Identify which cell holds the provided text, then report its [x, y] central coordinate. 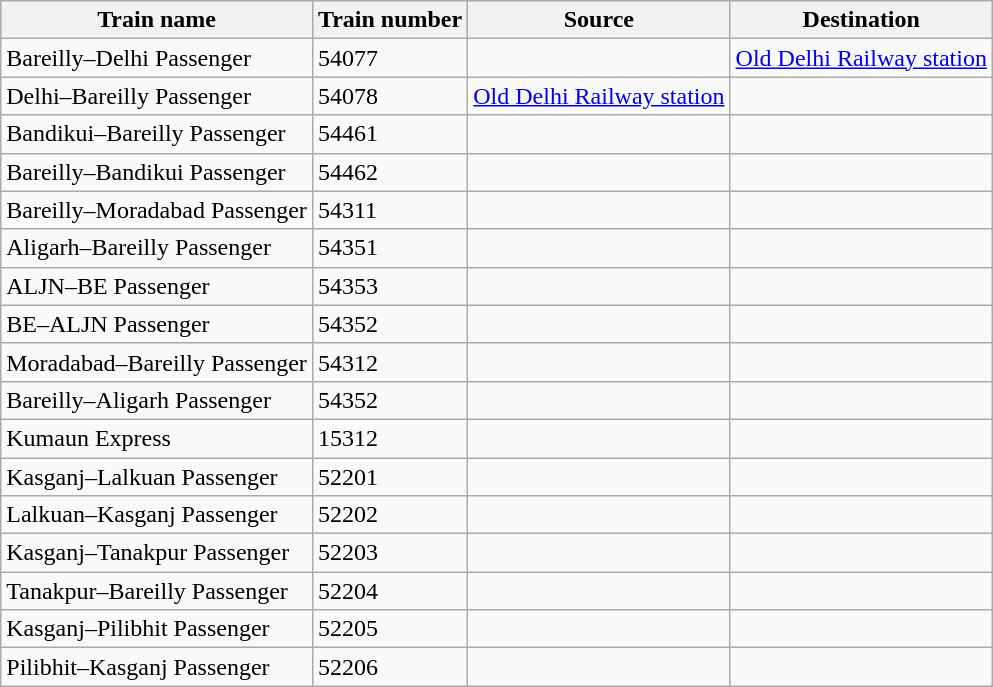
Pilibhit–Kasganj Passenger [157, 667]
Delhi–Bareilly Passenger [157, 96]
BE–ALJN Passenger [157, 324]
Kasganj–Tanakpur Passenger [157, 553]
Bandikui–Bareilly Passenger [157, 134]
52206 [390, 667]
54078 [390, 96]
52202 [390, 515]
Destination [861, 20]
52203 [390, 553]
54077 [390, 58]
Moradabad–Bareilly Passenger [157, 362]
54311 [390, 210]
52201 [390, 477]
Train number [390, 20]
54461 [390, 134]
Lalkuan–Kasganj Passenger [157, 515]
Bareilly–Aligarh Passenger [157, 400]
Bareilly–Moradabad Passenger [157, 210]
Bareilly–Delhi Passenger [157, 58]
15312 [390, 438]
Train name [157, 20]
Source [599, 20]
Kumaun Express [157, 438]
Tanakpur–Bareilly Passenger [157, 591]
54353 [390, 286]
52205 [390, 629]
ALJN–BE Passenger [157, 286]
52204 [390, 591]
Bareilly–Bandikui Passenger [157, 172]
Kasganj–Pilibhit Passenger [157, 629]
Kasganj–Lalkuan Passenger [157, 477]
54312 [390, 362]
54462 [390, 172]
54351 [390, 248]
Aligarh–Bareilly Passenger [157, 248]
